Output the (X, Y) coordinate of the center of the cell containing the given text.  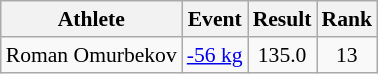
Athlete (92, 19)
-56 kg (215, 55)
Result (282, 19)
Event (215, 19)
Roman Omurbekov (92, 55)
135.0 (282, 55)
Rank (348, 19)
13 (348, 55)
